Extract the (X, Y) coordinate from the center of the cell holding the provided text.  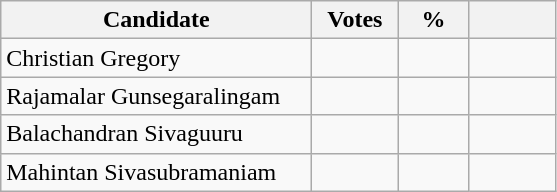
% (434, 20)
Balachandran Sivaguuru (156, 134)
Candidate (156, 20)
Christian Gregory (156, 58)
Mahintan Sivasubramaniam (156, 172)
Votes (355, 20)
Rajamalar Gunsegaralingam (156, 96)
